Find where the given text appears and provide that cell's center as (X, Y) coordinate. 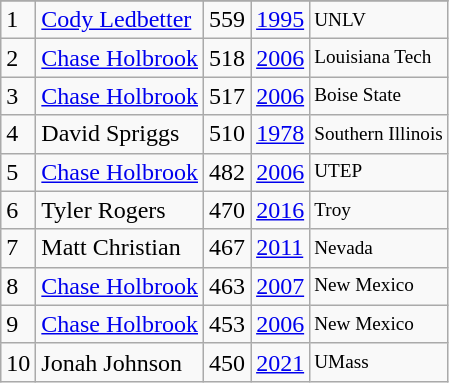
1995 (280, 20)
Jonah Johnson (120, 362)
1 (18, 20)
9 (18, 324)
Southern Illinois (379, 134)
Boise State (379, 96)
4 (18, 134)
2 (18, 58)
6 (18, 210)
482 (228, 172)
5 (18, 172)
467 (228, 248)
2011 (280, 248)
3 (18, 96)
David Spriggs (120, 134)
UNLV (379, 20)
Nevada (379, 248)
Troy (379, 210)
2007 (280, 286)
Cody Ledbetter (120, 20)
463 (228, 286)
1978 (280, 134)
2021 (280, 362)
510 (228, 134)
UMass (379, 362)
517 (228, 96)
470 (228, 210)
UTEP (379, 172)
7 (18, 248)
453 (228, 324)
Louisiana Tech (379, 58)
Matt Christian (120, 248)
2016 (280, 210)
8 (18, 286)
559 (228, 20)
450 (228, 362)
518 (228, 58)
10 (18, 362)
Tyler Rogers (120, 210)
